Capture the cell that displays the provided text and extract its [X, Y] central coordinate. 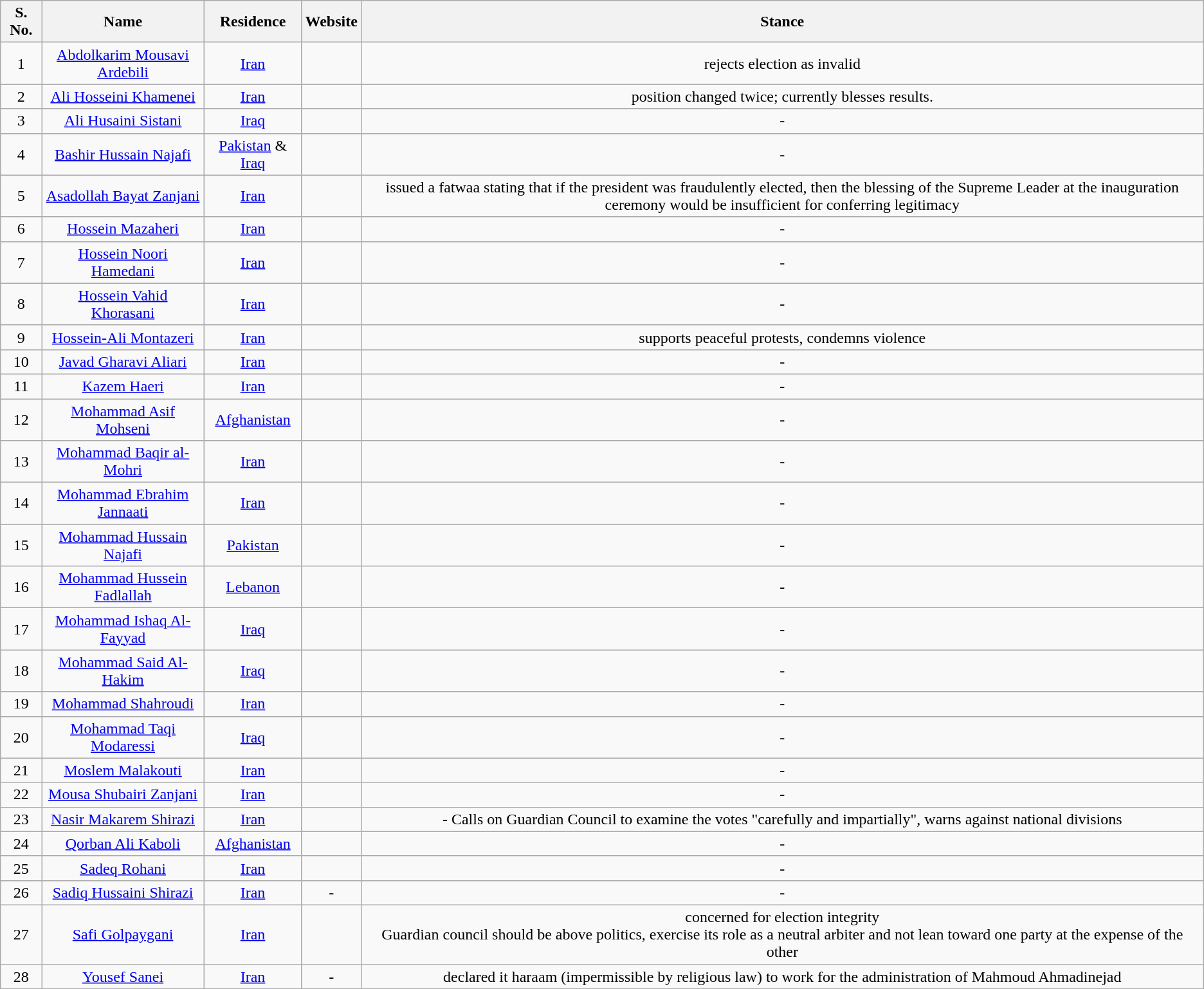
Sadeq Rohani [123, 868]
20 [21, 737]
3 [21, 121]
Ali Hosseini Khamenei [123, 97]
Pakistan [253, 546]
23 [21, 819]
17 [21, 629]
13 [21, 462]
S. No. [21, 22]
5 [21, 196]
supports peaceful protests, condemns violence [782, 337]
Mohammad Taqi Modaressi [123, 737]
7 [21, 263]
12 [21, 420]
Moslem Malakouti [123, 770]
Mousa Shubairi Zanjani [123, 795]
22 [21, 795]
16 [21, 587]
Mohammad Ishaq Al-Fayyad [123, 629]
rejects election as invalid [782, 63]
Mohammad Ebrahim Jannaati [123, 503]
8 [21, 304]
Javad Gharavi Aliari [123, 362]
Safi Golpaygani [123, 934]
25 [21, 868]
27 [21, 934]
Residence [253, 22]
Bashir Hussain Najafi [123, 154]
1 [21, 63]
11 [21, 386]
21 [21, 770]
declared it haraam (impermissible by religious law) to work for the administration of Mahmoud Ahmadinejad [782, 976]
Qorban Ali Kaboli [123, 844]
Mohammad Said Al-Hakim [123, 670]
Lebanon [253, 587]
Ali Husaini Sistani [123, 121]
14 [21, 503]
28 [21, 976]
24 [21, 844]
Website [331, 22]
Mohammad Hussein Fadlallah [123, 587]
26 [21, 892]
Mohammad Hussain Najafi [123, 546]
position changed twice; currently blesses results. [782, 97]
Asadollah Bayat Zanjani [123, 196]
Stance [782, 22]
4 [21, 154]
18 [21, 670]
10 [21, 362]
Hossein Vahid Khorasani [123, 304]
Abdolkarim Mousavi Ardebili [123, 63]
15 [21, 546]
2 [21, 97]
- Calls on Guardian Council to examine the votes "carefully and impartially", warns against national divisions [782, 819]
Pakistan & Iraq [253, 154]
Hossein Mazaheri [123, 229]
Mohammad Asif Mohseni [123, 420]
Nasir Makarem Shirazi [123, 819]
Sadiq Hussaini Shirazi [123, 892]
Yousef Sanei [123, 976]
Hossein-Ali Montazeri [123, 337]
Mohammad Baqir al-Mohri [123, 462]
Kazem Haeri [123, 386]
Mohammad Shahroudi [123, 704]
Hossein Noori Hamedani [123, 263]
19 [21, 704]
9 [21, 337]
Name [123, 22]
6 [21, 229]
